For the text-containing cell, return its midpoint in [X, Y] coordinate format. 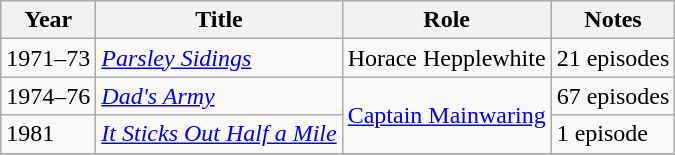
1971–73 [48, 58]
1981 [48, 134]
21 episodes [613, 58]
1974–76 [48, 96]
Captain Mainwaring [446, 115]
It Sticks Out Half a Mile [219, 134]
67 episodes [613, 96]
1 episode [613, 134]
Year [48, 20]
Notes [613, 20]
Parsley Sidings [219, 58]
Role [446, 20]
Title [219, 20]
Horace Hepplewhite [446, 58]
Dad's Army [219, 96]
